Search for the cell housing the specified text and yield its [X, Y] center coordinate. 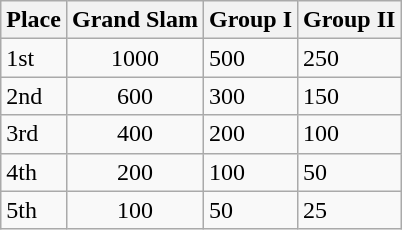
1000 [134, 58]
5th [34, 210]
25 [350, 210]
300 [251, 96]
500 [251, 58]
3rd [34, 134]
Place [34, 20]
4th [34, 172]
150 [350, 96]
Group I [251, 20]
400 [134, 134]
2nd [34, 96]
600 [134, 96]
250 [350, 58]
1st [34, 58]
Grand Slam [134, 20]
Group II [350, 20]
